Pinpoint the cell where the given text exists, returning its (X, Y) midpoint coordinate. 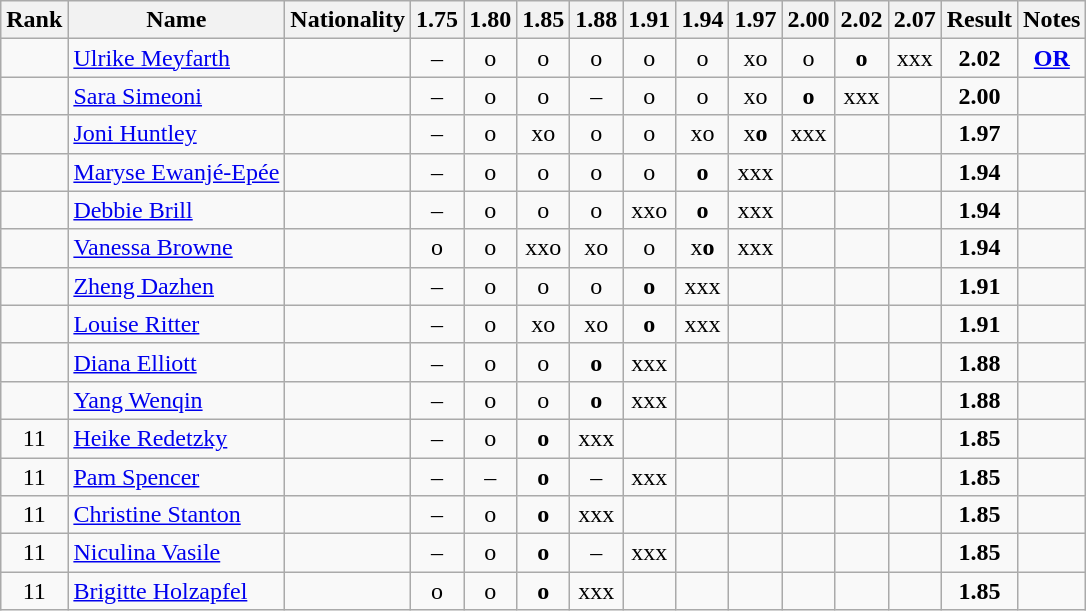
Rank (34, 20)
Louise Ritter (176, 324)
Pam Spencer (176, 477)
Zheng Dazhen (176, 286)
Joni Huntley (176, 134)
Ulrike Meyfarth (176, 58)
Sara Simeoni (176, 96)
Brigitte Holzapfel (176, 591)
Result (979, 20)
Name (176, 20)
Maryse Ewanjé-Epée (176, 172)
Notes (1052, 20)
Christine Stanton (176, 515)
1.80 (490, 20)
Niculina Vasile (176, 553)
1.75 (438, 20)
Yang Wenqin (176, 400)
Debbie Brill (176, 210)
Diana Elliott (176, 362)
OR (1052, 58)
Heike Redetzky (176, 438)
2.07 (914, 20)
Nationality (348, 20)
Vanessa Browne (176, 248)
